Search for the cell housing the specified text and yield its (x, y) center coordinate. 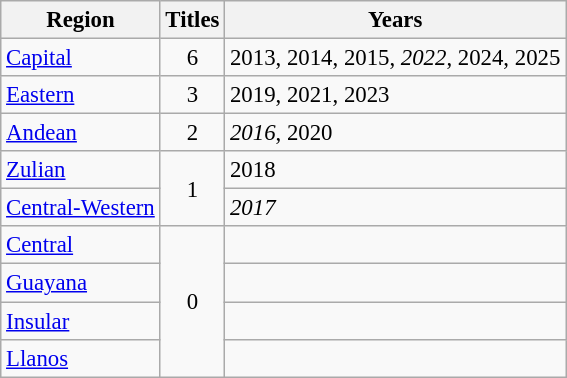
Capital (80, 58)
Eastern (80, 95)
0 (192, 301)
2013, 2014, 2015, 2022, 2024, 2025 (396, 58)
2016, 2020 (396, 133)
2018 (396, 170)
Region (80, 20)
Guayana (80, 283)
3 (192, 95)
1 (192, 188)
2017 (396, 208)
Years (396, 20)
6 (192, 58)
Insular (80, 321)
Llanos (80, 358)
Zulian (80, 170)
Central-Western (80, 208)
2019, 2021, 2023 (396, 95)
2 (192, 133)
Andean (80, 133)
Central (80, 245)
Titles (192, 20)
